Search for the cell housing the specified text and yield its (X, Y) center coordinate. 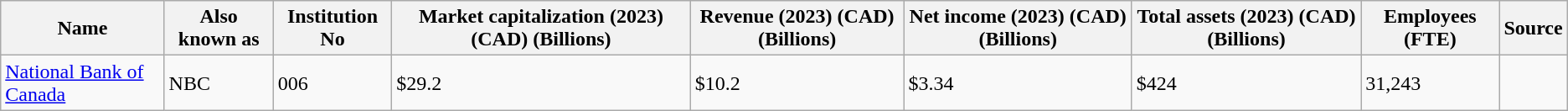
Revenue (2023) (CAD) (Billions) (797, 29)
$424 (1246, 82)
Net income (2023) (CAD) (Billions) (1018, 29)
$10.2 (797, 82)
Also known as (219, 29)
Total assets (2023) (CAD) (Billions) (1246, 29)
Name (82, 29)
$29.2 (541, 82)
31,243 (1431, 82)
Market capitalization (2023) (CAD) (Billions) (541, 29)
Source (1533, 29)
Employees (FTE) (1431, 29)
Institution No (332, 29)
National Bank of Canada (82, 82)
006 (332, 82)
$3.34 (1018, 82)
NBC (219, 82)
